Search for the cell housing the specified text and yield its [X, Y] center coordinate. 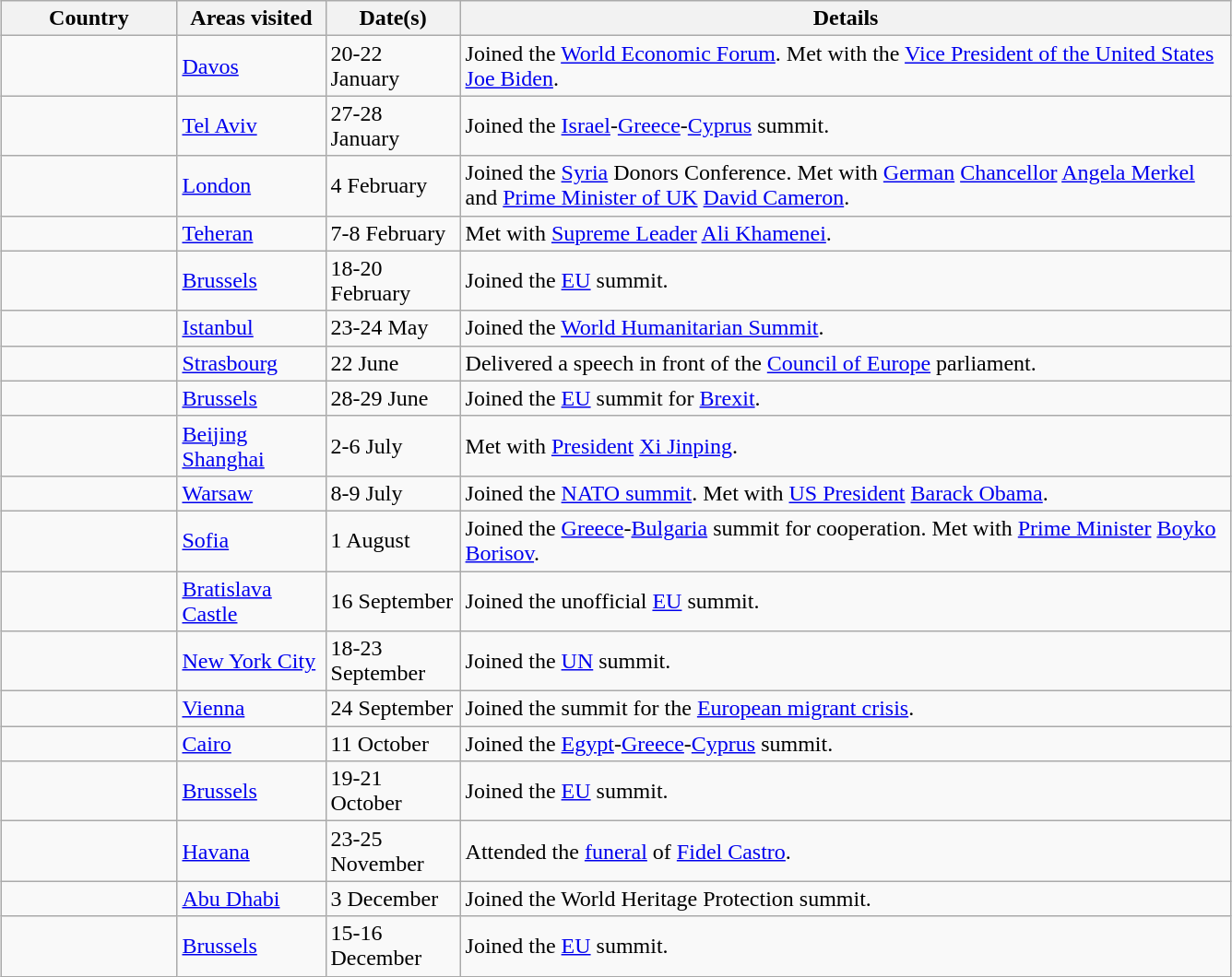
Delivered a speech in front of the Council of Europe parliament. [846, 363]
2-6 July [393, 446]
Joined the World Humanitarian Summit. [846, 328]
Joined the Greece-Bulgaria summit for cooperation. Met with Prime Minister Boyko Borisov. [846, 540]
Met with President Xi Jinping. [846, 446]
Cairo [251, 744]
Davos [251, 66]
7-8 February [393, 233]
Sofia [251, 540]
Attended the funeral of Fidel Castro. [846, 852]
Joined the UN summit. [846, 662]
Joined the unofficial EU summit. [846, 601]
Istanbul [251, 328]
Vienna [251, 709]
Country [89, 18]
27-28 January [393, 125]
Details [846, 18]
8-9 July [393, 493]
Joined the Egypt-Greece-Cyprus summit. [846, 744]
Met with Supreme Leader Ali Khamenei. [846, 233]
London [251, 186]
3 December [393, 899]
Havana [251, 852]
23-25 November [393, 852]
23-24 May [393, 328]
New York City [251, 662]
Joined the NATO summit. Met with US President Barack Obama. [846, 493]
Joined the World Heritage Protection summit. [846, 899]
Joined the summit for the European migrant crisis. [846, 709]
Joined the Israel-Greece-Cyprus summit. [846, 125]
19-21 October [393, 791]
18-23 September [393, 662]
Date(s) [393, 18]
15-16 December [393, 946]
11 October [393, 744]
4 February [393, 186]
Areas visited [251, 18]
BeijingShanghai [251, 446]
1 August [393, 540]
Joined the Syria Donors Conference. Met with German Chancellor Angela Merkel and Prime Minister of UK David Cameron. [846, 186]
20-22 January [393, 66]
Joined the World Economic Forum. Met with the Vice President of the United States Joe Biden. [846, 66]
18-20 February [393, 280]
Joined the EU summit for Brexit. [846, 398]
16 September [393, 601]
Bratislava Castle [251, 601]
Strasbourg [251, 363]
28-29 June [393, 398]
Abu Dhabi [251, 899]
22 June [393, 363]
Tel Aviv [251, 125]
Teheran [251, 233]
24 September [393, 709]
Warsaw [251, 493]
